Scan for the cell matching the given text and deliver its (X, Y) coordinate at center. 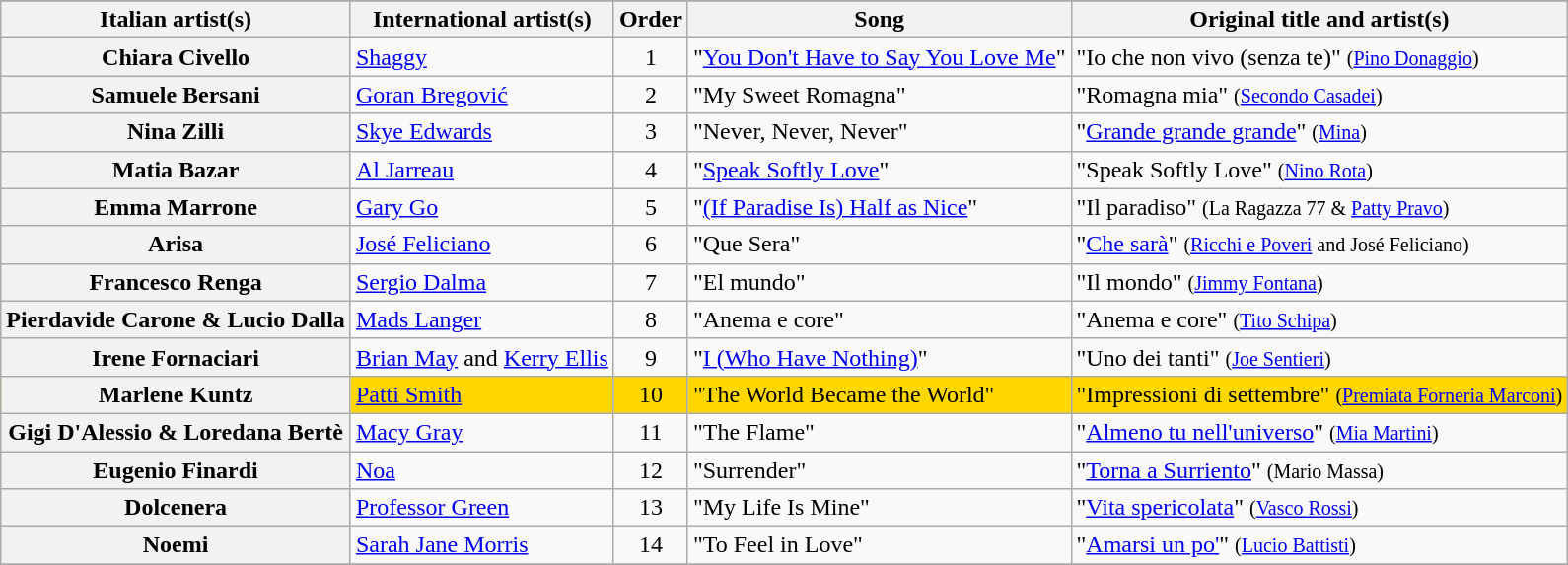
Chiara Civello (176, 57)
"Anema e core" (880, 319)
Song (880, 20)
"Vita spericolata" (Vasco Rossi) (1319, 508)
Emma Marrone (176, 207)
2 (651, 95)
"Amarsi un po'" (Lucio Battisti) (1319, 545)
"El mundo" (880, 282)
"Io che non vivo (senza te)" (Pino Donaggio) (1319, 57)
Brian May and Kerry Ellis (481, 357)
Mads Langer (481, 319)
Noa (481, 470)
International artist(s) (481, 20)
Dolcenera (176, 508)
6 (651, 245)
Samuele Bersani (176, 95)
"Never, Never, Never" (880, 132)
Eugenio Finardi (176, 470)
Marlene Kuntz (176, 394)
"Almeno tu nell'universo" (Mia Martini) (1319, 432)
Sergio Dalma (481, 282)
14 (651, 545)
Shaggy (481, 57)
1 (651, 57)
"Il paradiso" (La Ragazza 77 & Patty Pravo) (1319, 207)
"My Sweet Romagna" (880, 95)
Skye Edwards (481, 132)
"The World Became the World" (880, 394)
5 (651, 207)
"I (Who Have Nothing)" (880, 357)
3 (651, 132)
"Impressioni di settembre" (Premiata Forneria Marconi) (1319, 394)
Goran Bregović (481, 95)
13 (651, 508)
Order (651, 20)
Arisa (176, 245)
12 (651, 470)
"Surrender" (880, 470)
Gary Go (481, 207)
Irene Fornaciari (176, 357)
"Uno dei tanti" (Joe Sentieri) (1319, 357)
Pierdavide Carone & Lucio Dalla (176, 319)
Gigi D'Alessio & Loredana Bertè (176, 432)
"Que Sera" (880, 245)
"Il mondo" (Jimmy Fontana) (1319, 282)
"The Flame" (880, 432)
"Anema e core" (Tito Schipa) (1319, 319)
Italian artist(s) (176, 20)
"Romagna mia" (Secondo Casadei) (1319, 95)
Professor Green (481, 508)
Original title and artist(s) (1319, 20)
"Speak Softly Love" (880, 170)
"Torna a Surriento" (Mario Massa) (1319, 470)
Al Jarreau (481, 170)
"Speak Softly Love" (Nino Rota) (1319, 170)
8 (651, 319)
Sarah Jane Morris (481, 545)
Noemi (176, 545)
Macy Gray (481, 432)
"You Don't Have to Say You Love Me" (880, 57)
11 (651, 432)
José Feliciano (481, 245)
"Grande grande grande" (Mina) (1319, 132)
10 (651, 394)
"To Feel in Love" (880, 545)
Matia Bazar (176, 170)
9 (651, 357)
Patti Smith (481, 394)
7 (651, 282)
"My Life Is Mine" (880, 508)
Francesco Renga (176, 282)
"Che sarà" (Ricchi e Poveri and José Feliciano) (1319, 245)
Nina Zilli (176, 132)
4 (651, 170)
"(If Paradise Is) Half as Nice" (880, 207)
